Pinpoint the cell where the given text exists, returning its [X, Y] midpoint coordinate. 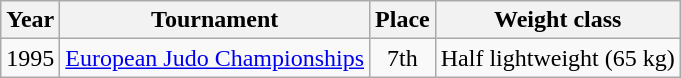
Half lightweight (65 kg) [558, 58]
Weight class [558, 20]
Year [30, 20]
Tournament [215, 20]
7th [403, 58]
1995 [30, 58]
European Judo Championships [215, 58]
Place [403, 20]
